Capture the cell that displays the provided text and extract its (x, y) central coordinate. 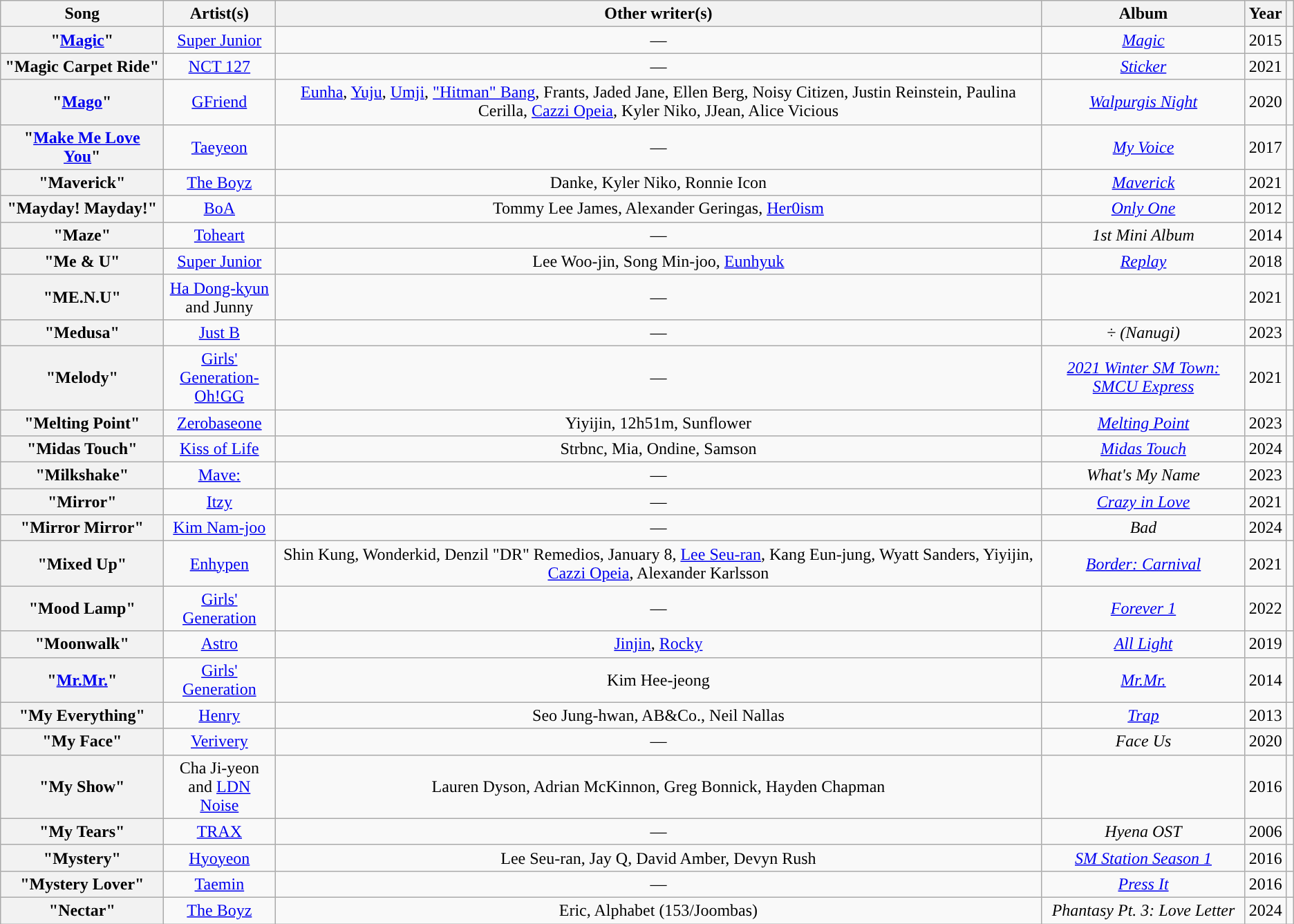
"Midas Touch" (82, 449)
Magic (1143, 40)
2018 (1265, 261)
Girls' Generation-Oh!GG (220, 377)
Forever 1 (1143, 608)
2012 (1265, 209)
Year (1265, 14)
"Mago" (82, 102)
"My Everything" (82, 715)
Bad (1143, 528)
Replay (1143, 261)
Midas Touch (1143, 449)
2022 (1265, 608)
Maverick (1143, 182)
Trap (1143, 715)
2013 (1265, 715)
"Mood Lamp" (82, 608)
"My Tears" (82, 831)
BoA (220, 209)
Tommy Lee James, Alexander Geringas, Her0ism (658, 209)
2017 (1265, 147)
Only One (1143, 209)
"Maze" (82, 235)
2019 (1265, 644)
Taemin (220, 884)
Danke, Kyler Niko, Ronnie Icon (658, 182)
Ha Dong-kyun and Junny (220, 297)
Shin Kung, Wonderkid, Denzil "DR" Remedios, January 8, Lee Seu-ran, Kang Eun-jung, Wyatt Sanders, Yiyijin, Cazzi Opeia, Alexander Karlsson (658, 564)
Lee Seu-ran, Jay Q, David Amber, Devyn Rush (658, 858)
All Light (1143, 644)
Strbnc, Mia, Ondine, Samson (658, 449)
Press It (1143, 884)
"ME.N.U" (82, 297)
"Maverick" (82, 182)
Yiyijin, 12h51m, Sunflower (658, 422)
"Mystery Lover" (82, 884)
"Magic Carpet Ride" (82, 66)
2006 (1265, 831)
Border: Carnival (1143, 564)
"My Face" (82, 742)
NCT 127 (220, 66)
Song (82, 14)
Lee Woo-jin, Song Min-joo, Eunhyuk (658, 261)
Hyena OST (1143, 831)
Kim Hee-jeong (658, 680)
SM Station Season 1 (1143, 858)
"Mr.Mr." (82, 680)
"Melody" (82, 377)
2021 Winter SM Town: SMCU Express (1143, 377)
Walpurgis Night (1143, 102)
Kim Nam-joo (220, 528)
"Mirror Mirror" (82, 528)
Sticker (1143, 66)
Toheart (220, 235)
Cha Ji-yeon and LDN Noise (220, 786)
"Medusa" (82, 332)
Verivery (220, 742)
1st Mini Album (1143, 235)
Astro (220, 644)
"Mixed Up" (82, 564)
"Nectar" (82, 910)
"Make Me Love You" (82, 147)
"Mystery" (82, 858)
Just B (220, 332)
Phantasy Pt. 3: Love Letter (1143, 910)
"Melting Point" (82, 422)
"My Show" (82, 786)
Other writer(s) (658, 14)
What's My Name (1143, 475)
My Voice (1143, 147)
"Mirror" (82, 502)
"Milkshake" (82, 475)
Zerobaseone (220, 422)
"Me & U" (82, 261)
Lauren Dyson, Adrian McKinnon, Greg Bonnick, Hayden Chapman (658, 786)
Henry (220, 715)
Album (1143, 14)
TRAX (220, 831)
÷ (Nanugi) (1143, 332)
Hyoyeon (220, 858)
Jinjin, Rocky (658, 644)
2015 (1265, 40)
Crazy in Love (1143, 502)
Seo Jung-hwan, AB&Co., Neil Nallas (658, 715)
GFriend (220, 102)
Artist(s) (220, 14)
"Mayday! Mayday!" (82, 209)
Face Us (1143, 742)
Mr.Mr. (1143, 680)
Enhypen (220, 564)
Itzy (220, 502)
Eric, Alphabet (153/Joombas) (658, 910)
Melting Point (1143, 422)
Mave: (220, 475)
"Magic" (82, 40)
"Moonwalk" (82, 644)
Taeyeon (220, 147)
Kiss of Life (220, 449)
